Pinpoint the cell where the given text exists, returning its (X, Y) midpoint coordinate. 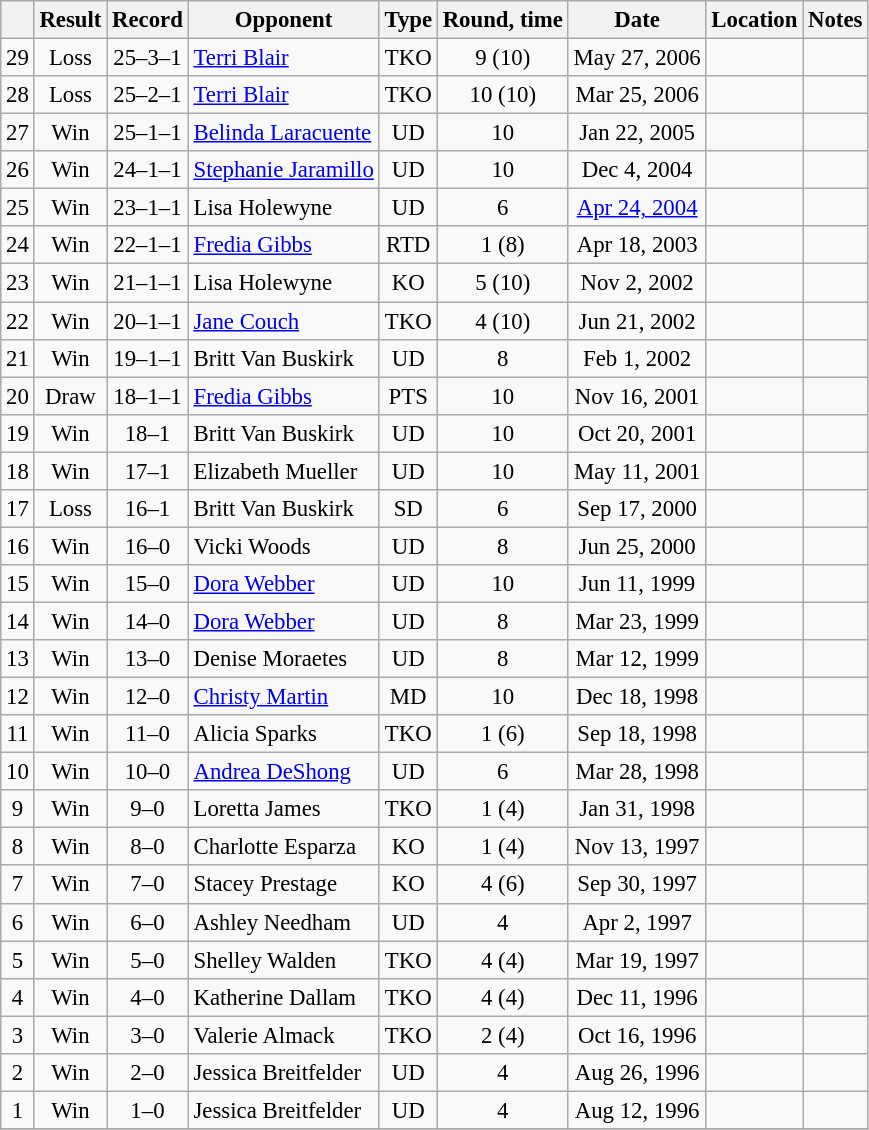
May 11, 2001 (637, 471)
Jan 22, 2005 (637, 133)
25 (18, 208)
7 (18, 885)
RTD (408, 245)
22 (18, 321)
SD (408, 509)
24 (18, 245)
Apr 2, 1997 (637, 922)
2 (4) (502, 1035)
29 (18, 58)
3 (18, 1035)
18–1 (148, 433)
15–0 (148, 584)
Dec 4, 2004 (637, 170)
Stacey Prestage (284, 885)
Jun 21, 2002 (637, 321)
Dec 18, 1998 (637, 697)
26 (18, 170)
10–0 (148, 772)
17–1 (148, 471)
15 (18, 584)
Aug 26, 1996 (637, 1073)
18–1–1 (148, 396)
Jun 25, 2000 (637, 546)
Date (637, 20)
Feb 1, 2002 (637, 358)
28 (18, 95)
7–0 (148, 885)
Mar 19, 1997 (637, 960)
9 (18, 809)
Mar 25, 2006 (637, 95)
Katherine Dallam (284, 997)
22–1–1 (148, 245)
Nov 2, 2002 (637, 283)
Apr 18, 2003 (637, 245)
14 (18, 621)
23–1–1 (148, 208)
2 (18, 1073)
10 (10) (502, 95)
21 (18, 358)
18 (18, 471)
Sep 30, 1997 (637, 885)
5–0 (148, 960)
Sep 17, 2000 (637, 509)
6–0 (148, 922)
Christy Martin (284, 697)
Jane Couch (284, 321)
Mar 28, 1998 (637, 772)
Type (408, 20)
16–1 (148, 509)
Shelley Walden (284, 960)
1 (6) (502, 734)
Stephanie Jaramillo (284, 170)
Nov 13, 1997 (637, 847)
1 (8) (502, 245)
9 (10) (502, 58)
Nov 16, 2001 (637, 396)
Charlotte Esparza (284, 847)
MD (408, 697)
May 27, 2006 (637, 58)
Round, time (502, 20)
Denise Moraetes (284, 659)
Valerie Almack (284, 1035)
4–0 (148, 997)
Vicki Woods (284, 546)
Alicia Sparks (284, 734)
Sep 18, 1998 (637, 734)
20–1–1 (148, 321)
1 (18, 1110)
3–0 (148, 1035)
5 (18, 960)
23 (18, 283)
25–3–1 (148, 58)
11–0 (148, 734)
Oct 16, 1996 (637, 1035)
1–0 (148, 1110)
17 (18, 509)
Andrea DeShong (284, 772)
Jan 31, 1998 (637, 809)
Belinda Laracuente (284, 133)
21–1–1 (148, 283)
16–0 (148, 546)
13 (18, 659)
27 (18, 133)
Location (754, 20)
8–0 (148, 847)
11 (18, 734)
12 (18, 697)
2–0 (148, 1073)
25–2–1 (148, 95)
Mar 12, 1999 (637, 659)
4 (6) (502, 885)
Opponent (284, 20)
Mar 23, 1999 (637, 621)
20 (18, 396)
Elizabeth Mueller (284, 471)
Record (148, 20)
Loretta James (284, 809)
19–1–1 (148, 358)
13–0 (148, 659)
PTS (408, 396)
24–1–1 (148, 170)
4 (10) (502, 321)
Jun 11, 1999 (637, 584)
16 (18, 546)
19 (18, 433)
Ashley Needham (284, 922)
14–0 (148, 621)
Dec 11, 1996 (637, 997)
Aug 12, 1996 (637, 1110)
Oct 20, 2001 (637, 433)
5 (10) (502, 283)
9–0 (148, 809)
Notes (836, 20)
Result (70, 20)
Draw (70, 396)
25–1–1 (148, 133)
12–0 (148, 697)
Apr 24, 2004 (637, 208)
